For the text-containing cell, return its midpoint in [X, Y] coordinate format. 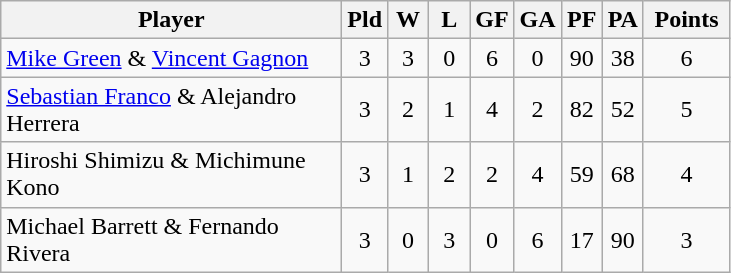
59 [582, 174]
Player [172, 20]
Sebastian Franco & Alejandro Herrera [172, 110]
5 [686, 110]
38 [622, 58]
Pld [365, 20]
Mike Green & Vincent Gagnon [172, 58]
Hiroshi Shimizu & Michimune Kono [172, 174]
GA [538, 20]
W [408, 20]
Michael Barrett & Fernando Rivera [172, 240]
L [450, 20]
17 [582, 240]
82 [582, 110]
52 [622, 110]
PF [582, 20]
Points [686, 20]
PA [622, 20]
GF [492, 20]
68 [622, 174]
